Detect which cell encompasses the target text, then output its [X, Y] center coordinate. 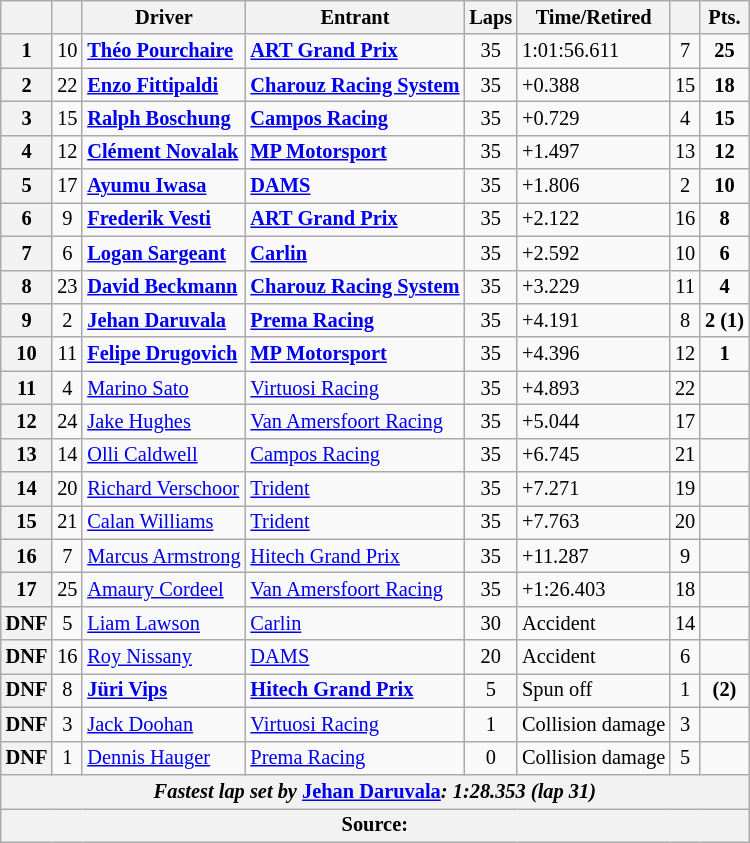
David Beckmann [164, 287]
24 [67, 421]
Logan Sargeant [164, 253]
Marino Sato [164, 388]
+11.287 [594, 556]
Jack Doohan [164, 724]
+1:26.403 [594, 589]
+4.191 [594, 320]
(2) [724, 690]
Clément Novalak [164, 152]
+6.745 [594, 455]
Driver [164, 17]
2 (1) [724, 320]
Richard Verschoor [164, 489]
Roy Nissany [164, 657]
Entrant [356, 17]
Frederik Vesti [164, 219]
Spun off [594, 690]
+1.497 [594, 152]
Ayumu Iwasa [164, 186]
Liam Lawson [164, 623]
Fastest lap set by Jehan Daruvala: 1:28.353 (lap 31) [375, 791]
23 [67, 287]
Marcus Armstrong [164, 556]
Enzo Fittipaldi [164, 85]
Jüri Vips [164, 690]
+1.806 [594, 186]
Time/Retired [594, 17]
Dennis Hauger [164, 758]
+2.592 [594, 253]
30 [490, 623]
Laps [490, 17]
Pts. [724, 17]
+7.271 [594, 489]
19 [685, 489]
Ralph Boschung [164, 118]
+7.763 [594, 522]
+0.729 [594, 118]
Felipe Drugovich [164, 354]
Calan Williams [164, 522]
Jake Hughes [164, 421]
+4.893 [594, 388]
+2.122 [594, 219]
+0.388 [594, 85]
0 [490, 758]
Olli Caldwell [164, 455]
+4.396 [594, 354]
Théo Pourchaire [164, 51]
Source: [375, 825]
1:01:56.611 [594, 51]
Amaury Cordeel [164, 589]
+5.044 [594, 421]
Jehan Daruvala [164, 320]
+3.229 [594, 287]
